Find where the given text appears and provide that cell's center as (X, Y) coordinate. 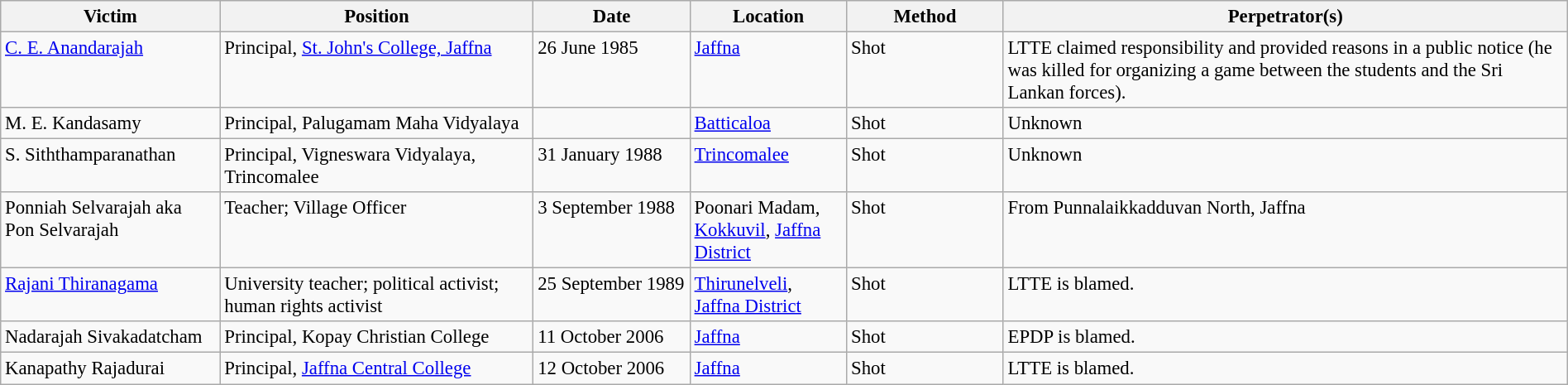
3 September 1988 (612, 230)
Trincomalee (767, 166)
Thirunelveli, Jaffna District (767, 295)
Method (925, 17)
Principal, St. John's College, Jaffna (377, 70)
Principal, Vigneswara Vidyalaya, Trincomalee (377, 166)
Kanapathy Rajadurai (111, 368)
Victim (111, 17)
C. E. Anandarajah (111, 70)
Teacher; Village Officer (377, 230)
Date (612, 17)
Position (377, 17)
Rajani Thiranagama (111, 295)
Perpetrator(s) (1285, 17)
12 October 2006 (612, 368)
Ponniah Selvarajah aka Pon Selvarajah (111, 230)
25 September 1989 (612, 295)
Nadarajah Sivakadatcham (111, 337)
University teacher; political activist; human rights activist (377, 295)
Poonari Madam, Kokkuvil, Jaffna District (767, 230)
26 June 1985 (612, 70)
S. Siththamparanathan (111, 166)
Principal, Palugamam Maha Vidyalaya (377, 123)
Principal, Jaffna Central College (377, 368)
11 October 2006 (612, 337)
Batticaloa (767, 123)
Location (767, 17)
Principal, Kopay Christian College (377, 337)
From Punnalaikkadduvan North, Jaffna (1285, 230)
EPDP is blamed. (1285, 337)
M. E. Kandasamy (111, 123)
31 January 1988 (612, 166)
